Detect which cell encompasses the target text, then output its (x, y) center coordinate. 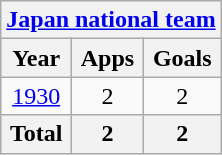
Goals (182, 58)
Japan national team (111, 20)
Apps (108, 58)
Year (36, 58)
1930 (36, 96)
Total (36, 134)
